Capture the cell that displays the provided text and extract its [x, y] central coordinate. 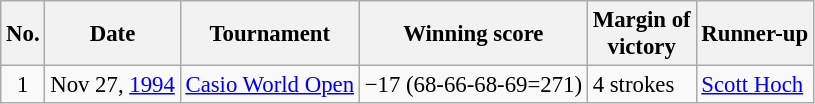
Scott Hoch [754, 85]
1 [23, 85]
Nov 27, 1994 [112, 85]
Date [112, 34]
Runner-up [754, 34]
−17 (68-66-68-69=271) [473, 85]
Tournament [270, 34]
4 strokes [642, 85]
Winning score [473, 34]
Casio World Open [270, 85]
No. [23, 34]
Margin ofvictory [642, 34]
